Pinpoint the cell where the given text exists, returning its (x, y) midpoint coordinate. 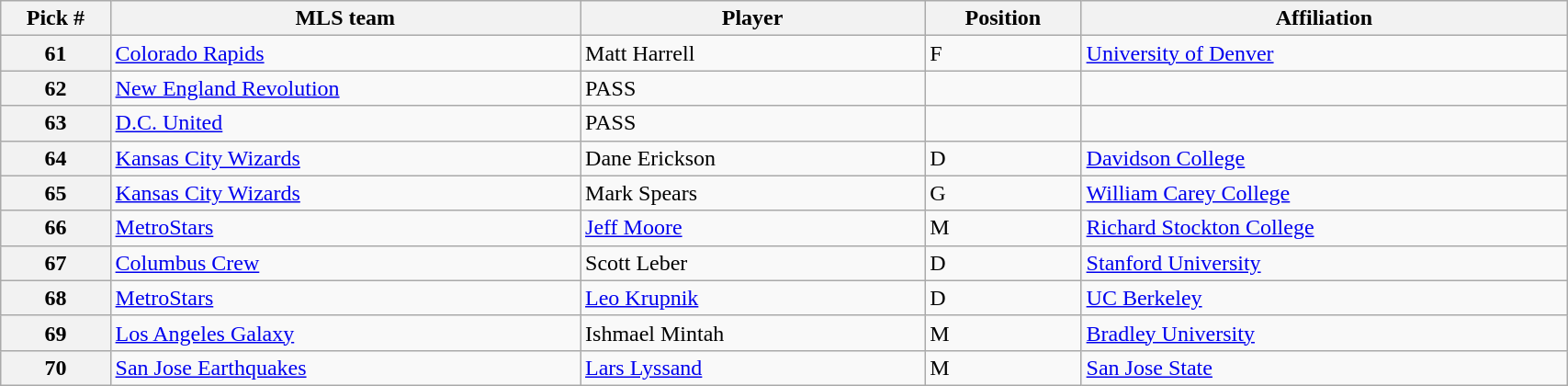
Leo Krupnik (753, 298)
67 (55, 263)
68 (55, 298)
Ishmael Mintah (753, 333)
Affiliation (1325, 18)
69 (55, 333)
D.C. United (345, 123)
Position (1003, 18)
Dane Erickson (753, 158)
Scott Leber (753, 263)
Lars Lyssand (753, 368)
63 (55, 123)
Matt Harrell (753, 53)
Columbus Crew (345, 263)
Jeff Moore (753, 228)
Davidson College (1325, 158)
Mark Spears (753, 193)
61 (55, 53)
William Carey College (1325, 193)
New England Revolution (345, 88)
Pick # (55, 18)
UC Berkeley (1325, 298)
64 (55, 158)
G (1003, 193)
70 (55, 368)
Colorado Rapids (345, 53)
62 (55, 88)
F (1003, 53)
Player (753, 18)
San Jose Earthquakes (345, 368)
University of Denver (1325, 53)
Los Angeles Galaxy (345, 333)
Richard Stockton College (1325, 228)
Stanford University (1325, 263)
66 (55, 228)
San Jose State (1325, 368)
Bradley University (1325, 333)
MLS team (345, 18)
65 (55, 193)
